Identify which cell holds the provided text, then report its (X, Y) central coordinate. 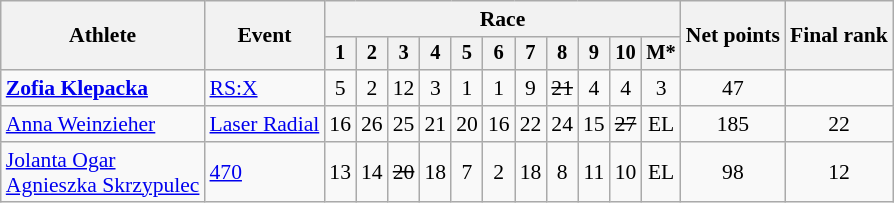
6 (499, 54)
Race (502, 19)
Event (264, 36)
Laser Radial (264, 124)
Final rank (839, 36)
Athlete (103, 36)
Anna Weinzieher (103, 124)
25 (404, 124)
Net points (733, 36)
185 (733, 124)
RS:X (264, 88)
26 (372, 124)
470 (264, 172)
Jolanta OgarAgnieszka Skrzypulec (103, 172)
14 (372, 172)
27 (626, 124)
M* (660, 54)
11 (594, 172)
Zofia Klepacka (103, 88)
98 (733, 172)
47 (733, 88)
24 (562, 124)
13 (340, 172)
15 (594, 124)
